Extract the [X, Y] coordinate from the center of the cell holding the provided text.  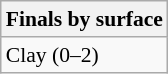
Finals by surface [84, 19]
Clay (0–2) [84, 55]
